For the text-containing cell, return its midpoint in (x, y) coordinate format. 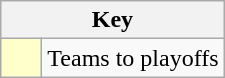
Teams to playoffs (133, 58)
Key (112, 20)
